Extract the (X, Y) coordinate from the center of the cell holding the provided text.  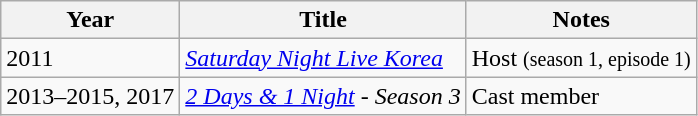
2013–2015, 2017 (90, 96)
Cast member (581, 96)
2011 (90, 58)
Saturday Night Live Korea (323, 58)
Host (season 1, episode 1) (581, 58)
2 Days & 1 Night - Season 3 (323, 96)
Title (323, 20)
Year (90, 20)
Notes (581, 20)
